For the text-containing cell, return its midpoint in (X, Y) coordinate format. 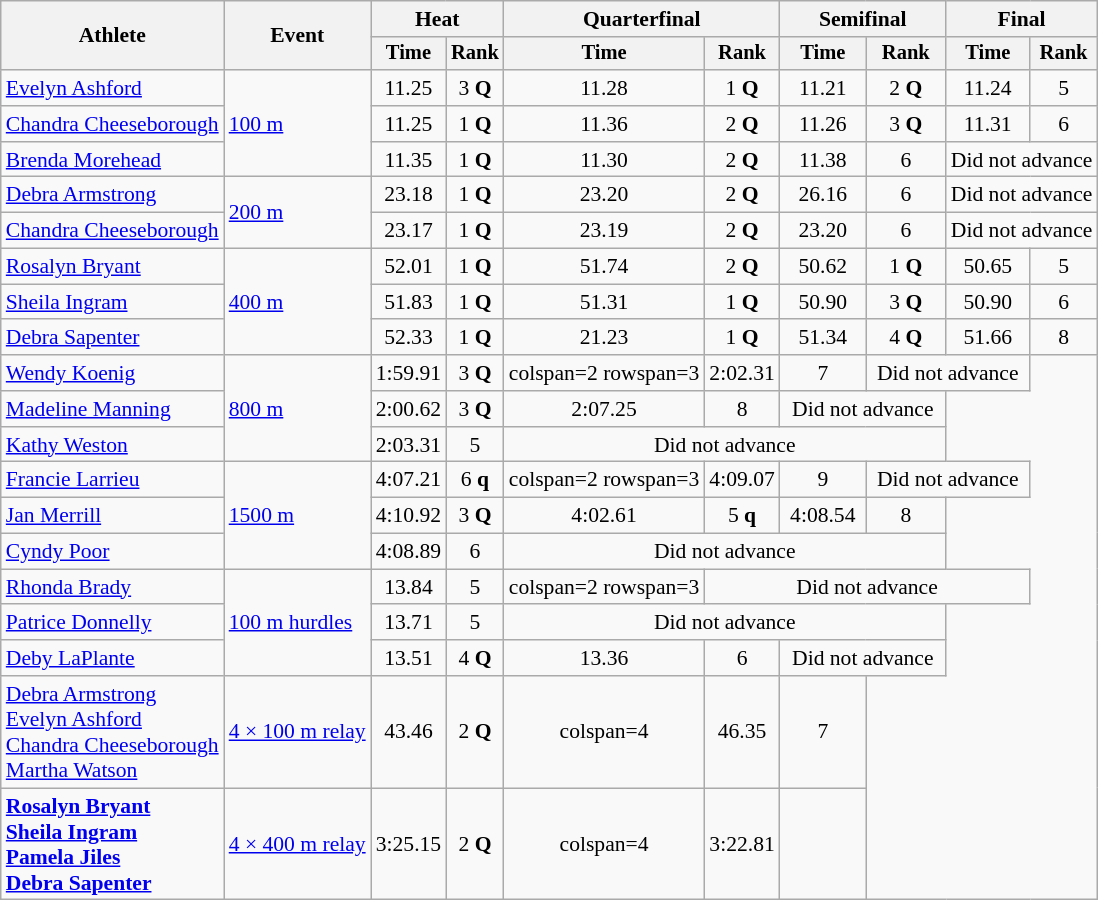
100 m (298, 124)
11.26 (823, 124)
4:08.54 (823, 516)
51.34 (823, 338)
11.30 (604, 160)
11.21 (823, 88)
23.19 (604, 231)
Semifinal (863, 19)
4 × 100 m relay (298, 732)
Quarterfinal (642, 19)
3:22.81 (742, 844)
2:03.31 (408, 445)
Final (1022, 19)
4 × 400 m relay (298, 844)
2:07.25 (604, 409)
11.24 (988, 88)
Kathy Weston (112, 445)
4:02.61 (604, 516)
200 m (298, 212)
Cyndy Poor (112, 552)
11.31 (988, 124)
3:25.15 (408, 844)
23.17 (408, 231)
11.38 (823, 160)
13.84 (408, 587)
800 m (298, 408)
1500 m (298, 516)
50.62 (823, 267)
13.36 (604, 658)
2:02.31 (742, 373)
100 m hurdles (298, 622)
51.74 (604, 267)
Patrice Donnelly (112, 623)
51.31 (604, 302)
Heat (438, 19)
13.51 (408, 658)
Rosalyn Bryant (112, 267)
52.01 (408, 267)
9 (823, 480)
Rosalyn BryantSheila IngramPamela JilesDebra Sapenter (112, 844)
11.36 (604, 124)
43.46 (408, 732)
26.16 (823, 195)
Jan Merrill (112, 516)
4:09.07 (742, 480)
Athlete (112, 36)
Debra Sapenter (112, 338)
Wendy Koenig (112, 373)
13.71 (408, 623)
1:59.91 (408, 373)
51.83 (408, 302)
21.23 (604, 338)
6 q (475, 480)
Evelyn Ashford (112, 88)
2:00.62 (408, 409)
Francie Larrieu (112, 480)
11.28 (604, 88)
Deby LaPlante (112, 658)
Brenda Morehead (112, 160)
Rhonda Brady (112, 587)
46.35 (742, 732)
5 q (742, 516)
50.65 (988, 267)
4:10.92 (408, 516)
Sheila Ingram (112, 302)
4:08.89 (408, 552)
52.33 (408, 338)
Debra ArmstrongEvelyn AshfordChandra CheeseboroughMartha Watson (112, 732)
11.35 (408, 160)
23.18 (408, 195)
51.66 (988, 338)
Event (298, 36)
4:07.21 (408, 480)
Debra Armstrong (112, 195)
Madeline Manning (112, 409)
400 m (298, 302)
